From the cell containing the given text, extract its center point as (X, Y) coordinate. 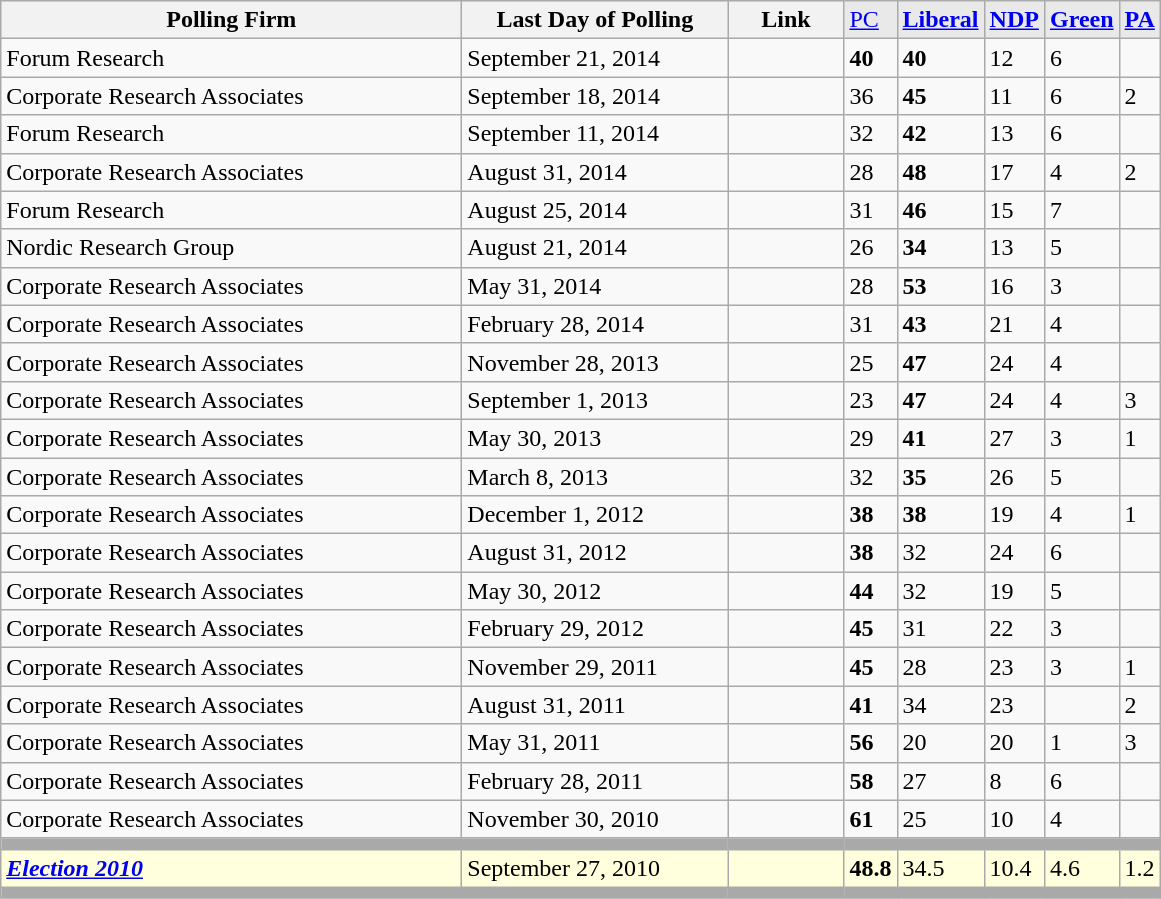
7 (1082, 210)
44 (870, 591)
March 8, 2013 (595, 477)
November 29, 2011 (595, 667)
35 (940, 477)
May 30, 2012 (595, 591)
34.5 (940, 868)
February 28, 2011 (595, 781)
February 28, 2014 (595, 324)
PC (870, 20)
8 (1014, 781)
58 (870, 781)
11 (1014, 96)
48 (940, 172)
22 (1014, 629)
36 (870, 96)
16 (1014, 286)
48.8 (870, 868)
12 (1014, 58)
May 31, 2011 (595, 743)
43 (940, 324)
PA (1140, 20)
September 18, 2014 (595, 96)
1.2 (1140, 868)
September 27, 2010 (595, 868)
August 21, 2014 (595, 248)
4.6 (1082, 868)
November 28, 2013 (595, 362)
61 (870, 819)
15 (1014, 210)
December 1, 2012 (595, 515)
Polling Firm (232, 20)
September 1, 2013 (595, 400)
August 31, 2012 (595, 553)
Liberal (940, 20)
September 11, 2014 (595, 134)
September 21, 2014 (595, 58)
Nordic Research Group (232, 248)
Election 2010 (232, 868)
10.4 (1014, 868)
17 (1014, 172)
21 (1014, 324)
53 (940, 286)
56 (870, 743)
August 31, 2011 (595, 705)
Green (1082, 20)
May 31, 2014 (595, 286)
February 29, 2012 (595, 629)
29 (870, 438)
November 30, 2010 (595, 819)
August 25, 2014 (595, 210)
Link (786, 20)
Last Day of Polling (595, 20)
46 (940, 210)
10 (1014, 819)
August 31, 2014 (595, 172)
May 30, 2013 (595, 438)
NDP (1014, 20)
42 (940, 134)
